Extract the [X, Y] coordinate from the center of the cell holding the provided text.  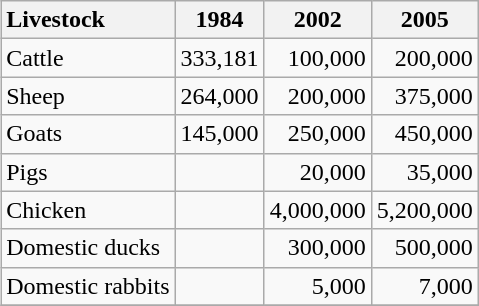
Domestic rabbits [88, 286]
2002 [318, 20]
5,000 [318, 286]
500,000 [424, 248]
250,000 [318, 134]
Cattle [88, 58]
375,000 [424, 96]
Goats [88, 134]
450,000 [424, 134]
5,200,000 [424, 210]
264,000 [220, 96]
1984 [220, 20]
35,000 [424, 172]
2005 [424, 20]
Livestock [88, 20]
333,181 [220, 58]
Chicken [88, 210]
300,000 [318, 248]
100,000 [318, 58]
Pigs [88, 172]
20,000 [318, 172]
145,000 [220, 134]
Sheep [88, 96]
4,000,000 [318, 210]
Domestic ducks [88, 248]
7,000 [424, 286]
